Scan for the cell matching the given text and deliver its [X, Y] coordinate at center. 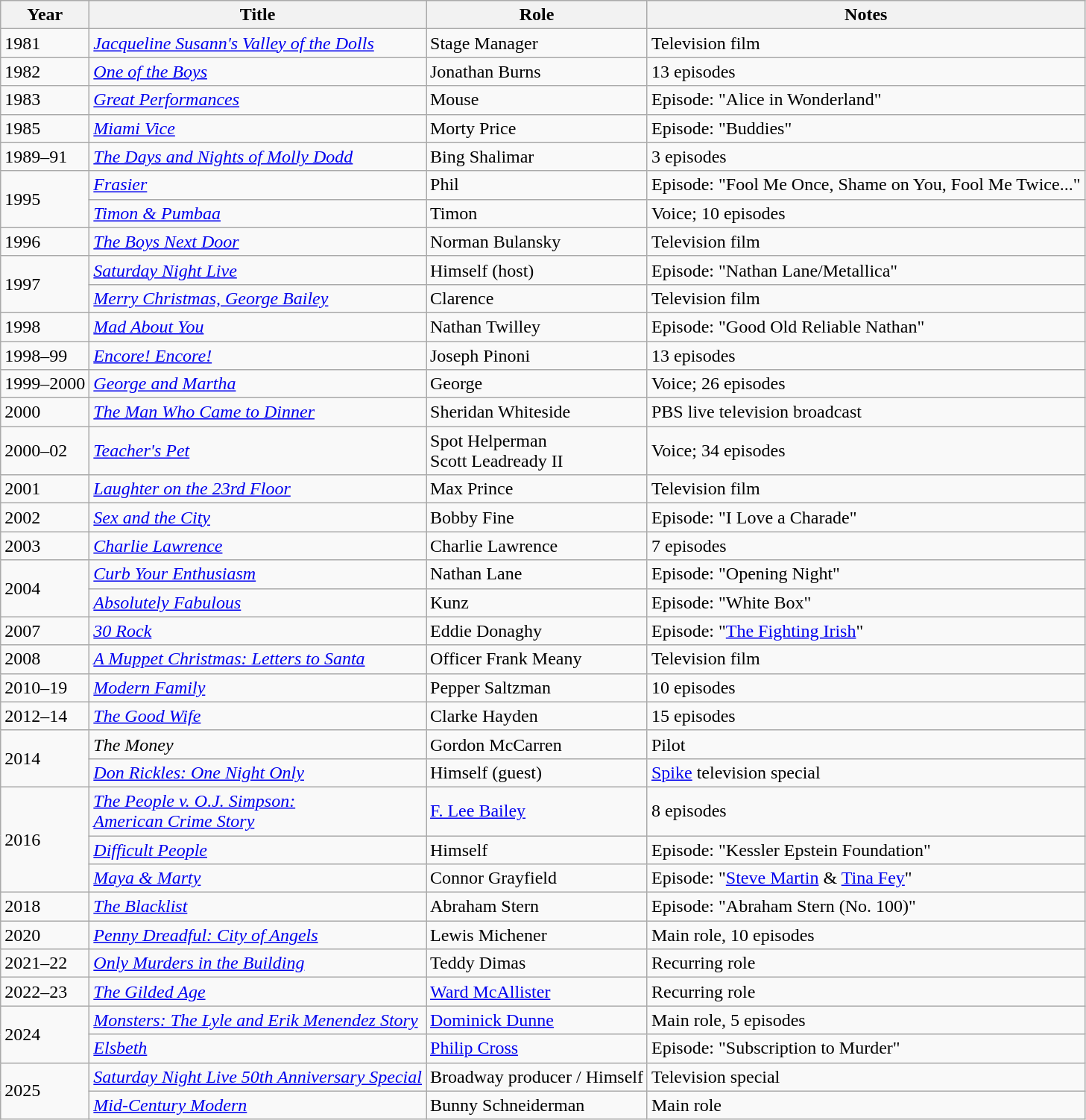
2022–23 [45, 992]
Mad About You [258, 327]
Absolutely Fabulous [258, 603]
Himself [537, 849]
8 episodes [866, 811]
Mouse [537, 100]
Episode: "Opening Night" [866, 574]
The Days and Nights of Molly Dodd [258, 157]
Gordon McCarren [537, 744]
2020 [45, 935]
2003 [45, 546]
Himself (guest) [537, 773]
Saturday Night Live [258, 270]
Philip Cross [537, 1048]
2025 [45, 1091]
Nathan Twilley [537, 327]
2014 [45, 758]
Eddie Donaghy [537, 631]
1998 [45, 327]
1981 [45, 43]
30 Rock [258, 631]
Main role [866, 1105]
Frasier [258, 185]
The Man Who Came to Dinner [258, 412]
Miami Vice [258, 128]
Modern Family [258, 688]
Timon [537, 213]
2002 [45, 517]
Teddy Dimas [537, 963]
2010–19 [45, 688]
Jonathan Burns [537, 72]
Notes [866, 15]
Episode: "Good Old Reliable Nathan" [866, 327]
Monsters: The Lyle and Erik Menendez Story [258, 1020]
Encore! Encore! [258, 356]
Max Prince [537, 489]
Spot Helperman Scott Leadready II [537, 450]
Elsbeth [258, 1048]
Bing Shalimar [537, 157]
2021–22 [45, 963]
10 episodes [866, 688]
Episode: "I Love a Charade" [866, 517]
Joseph Pinoni [537, 356]
1996 [45, 242]
Timon & Pumbaa [258, 213]
Episode: "Subscription to Murder" [866, 1048]
George [537, 384]
Pilot [866, 744]
2018 [45, 907]
Voice; 26 episodes [866, 384]
Kunz [537, 603]
2008 [45, 659]
1983 [45, 100]
Dominick Dunne [537, 1020]
Ward McAllister [537, 992]
2012–14 [45, 716]
1999–2000 [45, 384]
Clarence [537, 298]
Voice; 10 episodes [866, 213]
2000 [45, 412]
Abraham Stern [537, 907]
Sex and the City [258, 517]
The Gilded Age [258, 992]
Spike television special [866, 773]
Laughter on the 23rd Floor [258, 489]
Main role, 5 episodes [866, 1020]
Saturday Night Live 50th Anniversary Special [258, 1077]
Episode: "Buddies" [866, 128]
Clarke Hayden [537, 716]
Difficult People [258, 849]
1997 [45, 284]
1985 [45, 128]
Sheridan Whiteside [537, 412]
Bunny Schneiderman [537, 1105]
Curb Your Enthusiasm [258, 574]
Merry Christmas, George Bailey [258, 298]
F. Lee Bailey [537, 811]
Main role, 10 episodes [866, 935]
The Blacklist [258, 907]
2001 [45, 489]
1995 [45, 199]
The Money [258, 744]
2024 [45, 1034]
Don Rickles: One Night Only [258, 773]
1998–99 [45, 356]
Connor Grayfield [537, 878]
The Boys Next Door [258, 242]
3 episodes [866, 157]
Episode: "Alice in Wonderland" [866, 100]
Episode: "Kessler Epstein Foundation" [866, 849]
Stage Manager [537, 43]
Episode: "Abraham Stern (No. 100)" [866, 907]
1989–91 [45, 157]
One of the Boys [258, 72]
2007 [45, 631]
Episode: "Nathan Lane/Metallica" [866, 270]
Phil [537, 185]
Only Murders in the Building [258, 963]
Episode: "Fool Me Once, Shame on You, Fool Me Twice..." [866, 185]
Mid-Century Modern [258, 1105]
The Good Wife [258, 716]
Year [45, 15]
Episode: "White Box" [866, 603]
2000–02 [45, 450]
A Muppet Christmas: Letters to Santa [258, 659]
Himself (host) [537, 270]
PBS live television broadcast [866, 412]
Lewis Michener [537, 935]
Nathan Lane [537, 574]
Bobby Fine [537, 517]
Teacher's Pet [258, 450]
George and Martha [258, 384]
Voice; 34 episodes [866, 450]
Broadway producer / Himself [537, 1077]
2016 [45, 840]
Pepper Saltzman [537, 688]
Television special [866, 1077]
Penny Dreadful: City of Angels [258, 935]
Maya & Marty [258, 878]
Officer Frank Meany [537, 659]
Title [258, 15]
Great Performances [258, 100]
Jacqueline Susann's Valley of the Dolls [258, 43]
Episode: "The Fighting Irish" [866, 631]
Role [537, 15]
The People v. O.J. Simpson: American Crime Story [258, 811]
Norman Bulansky [537, 242]
Episode: "Steve Martin & Tina Fey" [866, 878]
2004 [45, 588]
1982 [45, 72]
Morty Price [537, 128]
7 episodes [866, 546]
15 episodes [866, 716]
